Identify which cell holds the provided text, then report its [X, Y] central coordinate. 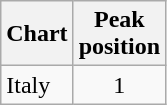
Peakposition [119, 34]
1 [119, 85]
Italy [37, 85]
Chart [37, 34]
